Pinpoint the cell where the given text exists, returning its (x, y) midpoint coordinate. 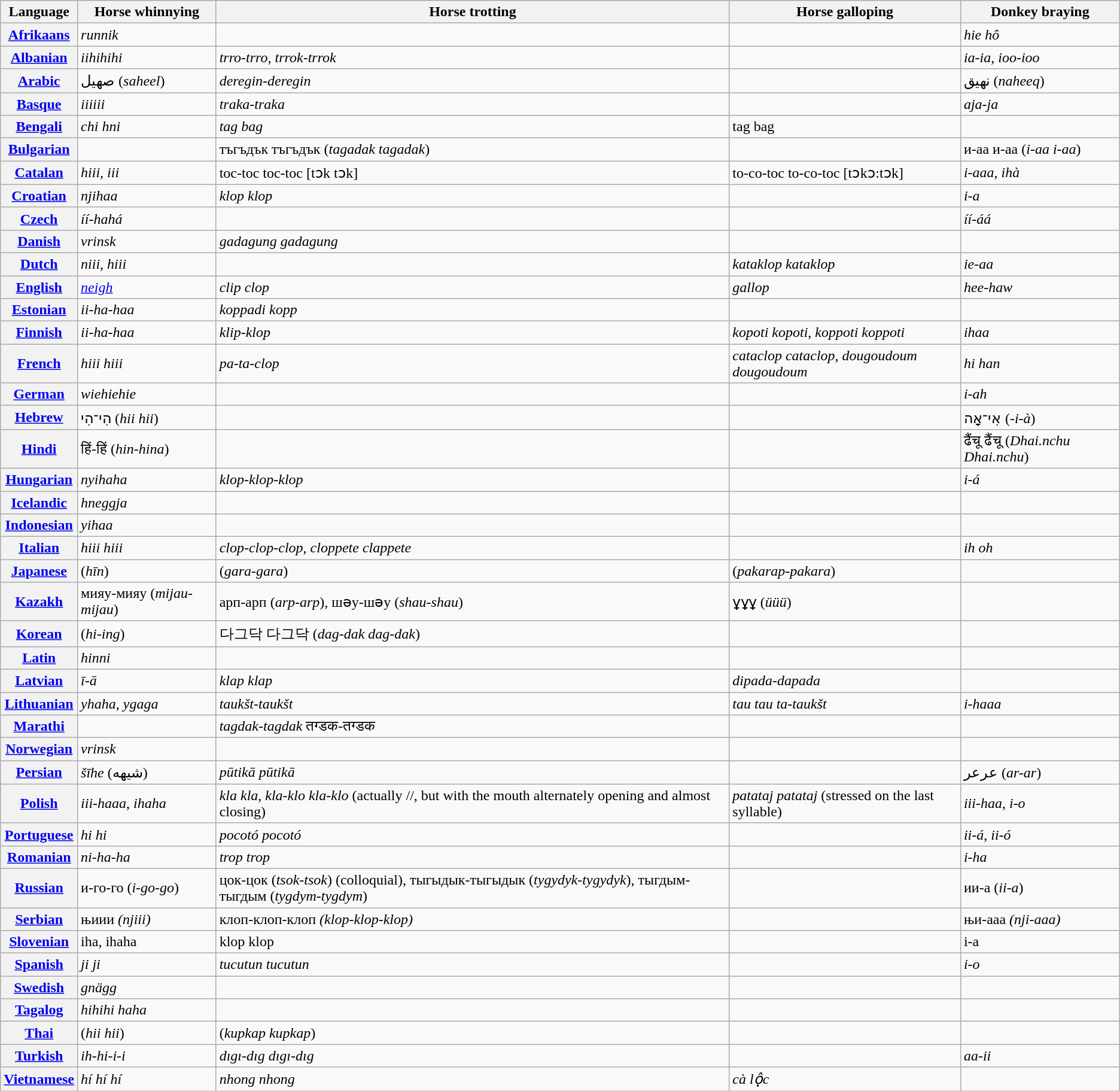
runnik (147, 35)
ih-hi-i-i (147, 1056)
ihaa (1040, 333)
yihaa (147, 525)
aja-ja (1040, 104)
Japanese (39, 571)
pūtikā pūtikā (473, 773)
klap klap (473, 680)
Swedish (39, 987)
hie hô (1040, 35)
nyihaha (147, 479)
Norwegian (39, 749)
Arabic (39, 81)
Thai (39, 1033)
Persian (39, 773)
Finnish (39, 333)
Latvian (39, 680)
pocotó pocotó (473, 834)
clop-clop-clop, cloppete clappete (473, 548)
다그닥 다그닥 (dag-dak dag-dak) (473, 634)
Horse galloping (845, 12)
ni-ha-ha (147, 857)
Donkey braying (1040, 12)
арп-арп (arp-arp), шәу-шәу (shau-shau) (473, 602)
klop-klop-klop (473, 479)
Dutch (39, 264)
Croatian (39, 196)
Horse whinnying (147, 12)
हिं-हिं (hin-hina) (147, 449)
عرعر (ar-ar) (1040, 773)
Spanish (39, 965)
njihaa (147, 196)
traka-traka (473, 104)
deregin-deregin (473, 81)
French (39, 364)
Slovenian (39, 942)
hí hí hí (147, 1079)
wiehiehie (147, 394)
Korean (39, 634)
Serbian (39, 919)
Kazakh (39, 602)
(gara-gara) (473, 571)
tagdak-tagdak तग्डक-तग्डक (473, 727)
Language (39, 12)
Portuguese (39, 834)
hihihi haha (147, 1010)
kla kla, kla-klo kla-klo (actually //, but with the mouth alternately opening and almost closing) (473, 803)
Hindi (39, 449)
Bengali (39, 127)
Czech (39, 218)
kopoti kopoti, koppoti koppoti (845, 333)
hi han (1040, 364)
ұұұ (üüü) (845, 602)
Italian (39, 548)
íí-hahá (147, 218)
pa-ta-clop (473, 364)
i-ha (1040, 857)
tau tau ta-taukšt (845, 703)
Icelandic (39, 502)
Tagalog (39, 1010)
тъгъдък тъгъдък (tagadak tagadak) (473, 150)
aa-ii (1040, 1056)
tucutun tucutun (473, 965)
koppadi kopp (473, 310)
i-ah (1040, 394)
trop trop (473, 857)
klip-klop (473, 333)
i-haaa (1040, 703)
Estonian (39, 310)
iii-haa, i-o (1040, 803)
Albanian (39, 57)
to-co-toc to-co-toc [tɔkɔ:tɔk] (845, 173)
мияу-мияу (mijau-mijau) (147, 602)
и-го-го (i-go-go) (147, 888)
ih oh (1040, 548)
iii-haaa, ihaha (147, 803)
hneggja (147, 502)
Catalan (39, 173)
toc-toc toc-toc [tɔk tɔk] (473, 173)
English (39, 287)
trro-trro, trrok-trrok (473, 57)
chi hni (147, 127)
cà lộc (845, 1079)
German (39, 394)
цок-цок (tsok-tsok) (colloquial), тыгыдык-тыгыдык (tygydyk-tygydyk), тыгдым-тыгдым (tygdym-tygdym) (473, 888)
Horse trotting (473, 12)
hee-haw (1040, 287)
(hi-ing) (147, 634)
iha, ihaha (147, 942)
kataklop kataklop (845, 264)
ढैंचू ढैंचू (Dhai.nchu Dhai.nchu) (1040, 449)
ia-ia, ioo-ioo (1040, 57)
њи-ааа (nji-aaa) (1040, 919)
صهيل (saheel) (147, 81)
ī-ā (147, 680)
hinni (147, 658)
patataj patataj (stressed on the last syllable) (845, 803)
Russian (39, 888)
Latin (39, 658)
iiiiii (147, 104)
Bulgarian (39, 150)
yhaha, ygaga (147, 703)
Turkish (39, 1056)
Romanian (39, 857)
iihihihi (147, 57)
(hīn) (147, 571)
Polish (39, 803)
gadagung gadagung (473, 241)
ии-а (ii-a) (1040, 888)
dipada-dapada (845, 680)
نهيق (naheeq) (1040, 81)
Marathi (39, 727)
њиии (njiii) (147, 919)
Hungarian (39, 479)
cataclop cataclop, dougoudoum dougoudoum (845, 364)
šīhe (شیهه) (147, 773)
clip clop (473, 287)
hi hi (147, 834)
Danish (39, 241)
niii, hiii (147, 264)
i-o (1040, 965)
ie-aa (1040, 264)
Afrikaans (39, 35)
(kupkap kupkap) (473, 1033)
и-аа и-аа (i-aa i-aa) (1040, 150)
íí-áá (1040, 218)
dıgı-dıg dıgı-dıg (473, 1056)
Indonesian (39, 525)
клоп-клоп-клоп (klop-klop-klop) (473, 919)
hiii, iii (147, 173)
Hebrew (39, 418)
i-aaa, ihà (1040, 173)
Vietnamese (39, 1079)
gnägg (147, 987)
Lithuanian (39, 703)
ii-á, ii-ó (1040, 834)
הִי־הִי (hii hii) (147, 418)
ji ji (147, 965)
gallop (845, 287)
taukšt-taukšt (473, 703)
i-á (1040, 479)
(hii hii) (147, 1033)
Basque (39, 104)
אִי־אָה (-i-à) (1040, 418)
(pakarap-pakara) (845, 571)
nhong nhong (473, 1079)
neigh (147, 287)
